Extract the (X, Y) coordinate from the center of the cell holding the provided text.  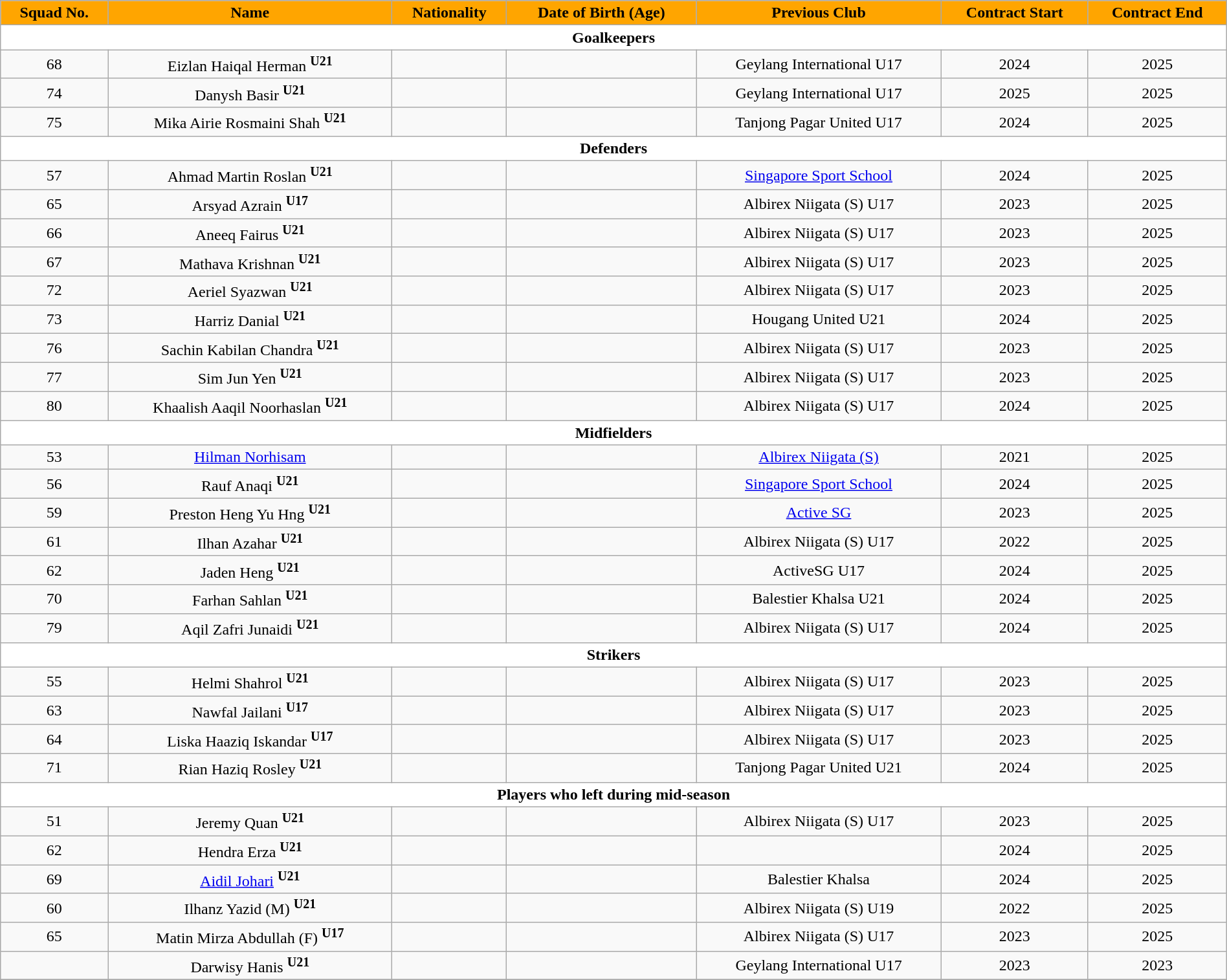
Contract End (1157, 13)
Aeriel Syazwan U21 (250, 291)
55 (54, 682)
Aqil Zafri Junaidi U21 (250, 627)
Ahmad Martin Roslan U21 (250, 176)
Sachin Kabilan Chandra U21 (250, 348)
Name (250, 13)
Balestier Khalsa (819, 878)
Previous Club (819, 13)
Liska Haaziq Iskandar U17 (250, 739)
2021 (1015, 457)
Mathava Krishnan U21 (250, 261)
Tanjong Pagar United U21 (819, 768)
63 (54, 710)
Nawfal Jailani U17 (250, 710)
Farhan Sahlan U21 (250, 599)
Squad No. (54, 13)
ActiveSG U17 (819, 571)
Hendra Erza U21 (250, 850)
Rauf Anaqi U21 (250, 484)
Matin Mirza Abdullah (F) U17 (250, 937)
Players who left during mid-season (613, 794)
Sim Jun Yen U21 (250, 376)
64 (54, 739)
Date of Birth (Age) (602, 13)
Danysh Basir U21 (250, 93)
Eizlan Haiqal Herman U21 (250, 65)
68 (54, 65)
Aidil Johari U21 (250, 878)
77 (54, 376)
60 (54, 908)
Strikers (613, 655)
Hougang United U21 (819, 320)
61 (54, 542)
Albirex Niigata (S) (819, 457)
67 (54, 261)
Ilhan Azahar U21 (250, 542)
Rian Haziq Rosley U21 (250, 768)
Darwisy Hanis U21 (250, 965)
Jeremy Quan U21 (250, 822)
Preston Heng Yu Hng U21 (250, 512)
57 (54, 176)
Contract Start (1015, 13)
70 (54, 599)
Mika Airie Rosmaini Shah U21 (250, 122)
Nationality (449, 13)
Midfielders (613, 433)
Jaden Heng U21 (250, 571)
71 (54, 768)
73 (54, 320)
69 (54, 878)
Arsyad Azrain U17 (250, 204)
75 (54, 122)
51 (54, 822)
72 (54, 291)
66 (54, 233)
74 (54, 93)
79 (54, 627)
Harriz Danial U21 (250, 320)
Active SG (819, 512)
Albirex Niigata (S) U19 (819, 908)
56 (54, 484)
59 (54, 512)
Helmi Shahrol U21 (250, 682)
80 (54, 406)
53 (54, 457)
Ilhanz Yazid (M) U21 (250, 908)
Goalkeepers (613, 38)
Aneeq Fairus U21 (250, 233)
Khaalish Aaqil Noorhaslan U21 (250, 406)
Hilman Norhisam (250, 457)
Defenders (613, 149)
Balestier Khalsa U21 (819, 599)
Tanjong Pagar United U17 (819, 122)
76 (54, 348)
